Return the (X, Y) coordinate for the center point of the cell that contains the specified text.  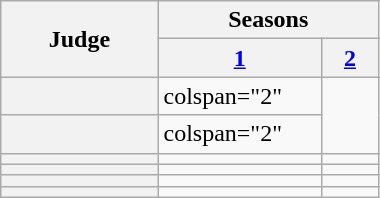
Seasons (268, 20)
1 (240, 58)
Judge (80, 39)
2 (350, 58)
